Output the (X, Y) coordinate of the center of the cell containing the given text.  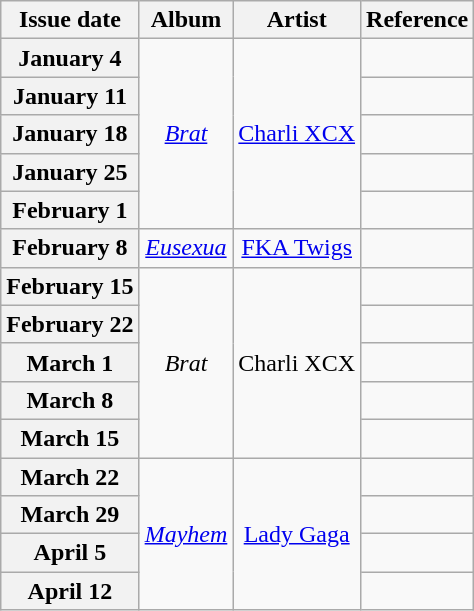
March 29 (70, 515)
Artist (297, 20)
Lady Gaga (297, 534)
March 8 (70, 400)
February 15 (70, 286)
Eusexua (186, 248)
March 15 (70, 438)
January 4 (70, 58)
January 11 (70, 96)
January 25 (70, 172)
January 18 (70, 134)
Album (186, 20)
February 1 (70, 210)
March 1 (70, 362)
February 8 (70, 248)
Issue date (70, 20)
April 5 (70, 553)
March 22 (70, 477)
Mayhem (186, 534)
FKA Twigs (297, 248)
February 22 (70, 324)
Reference (418, 20)
April 12 (70, 591)
